Return [X, Y] of the center of cell containing provided text 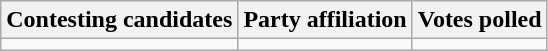
Contesting candidates [120, 20]
Votes polled [480, 20]
Party affiliation [325, 20]
